Identify which cell holds the provided text, then report its (X, Y) central coordinate. 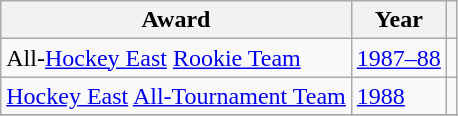
Hockey East All-Tournament Team (176, 96)
All-Hockey East Rookie Team (176, 58)
Year (398, 20)
1987–88 (398, 58)
1988 (398, 96)
Award (176, 20)
